Extract the (X, Y) coordinate from the center of the cell holding the provided text.  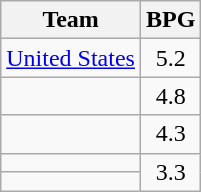
5.2 (170, 58)
3.3 (170, 172)
Team (71, 20)
United States (71, 58)
4.3 (170, 134)
BPG (170, 20)
4.8 (170, 96)
